Extract the [x, y] coordinate from the center of the cell holding the provided text.  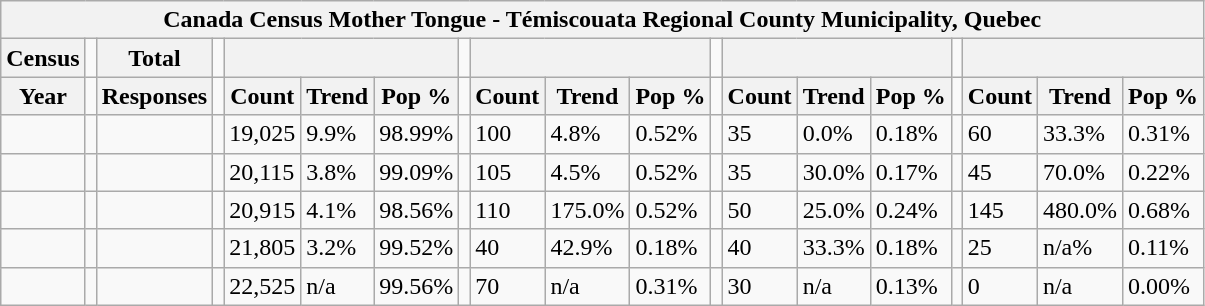
3.8% [338, 172]
9.9% [338, 134]
Year [43, 96]
0.24% [910, 210]
22,525 [262, 286]
4.5% [588, 172]
21,805 [262, 248]
4.8% [588, 134]
25 [1000, 248]
98.56% [416, 210]
Census [43, 58]
0.00% [1162, 286]
0.68% [1162, 210]
70.0% [1080, 172]
99.52% [416, 248]
Total [154, 58]
60 [1000, 134]
19,025 [262, 134]
175.0% [588, 210]
30.0% [834, 172]
Responses [154, 96]
30 [760, 286]
110 [508, 210]
4.1% [338, 210]
99.56% [416, 286]
45 [1000, 172]
0.11% [1162, 248]
480.0% [1080, 210]
0.17% [910, 172]
42.9% [588, 248]
105 [508, 172]
70 [508, 286]
3.2% [338, 248]
50 [760, 210]
25.0% [834, 210]
0 [1000, 286]
145 [1000, 210]
0.13% [910, 286]
0.22% [1162, 172]
20,915 [262, 210]
99.09% [416, 172]
98.99% [416, 134]
100 [508, 134]
n/a% [1080, 248]
0.0% [834, 134]
Canada Census Mother Tongue - Témiscouata Regional County Municipality, Quebec [602, 20]
20,115 [262, 172]
